Provide the [X, Y] coordinate of the cell's center where the given text is located.  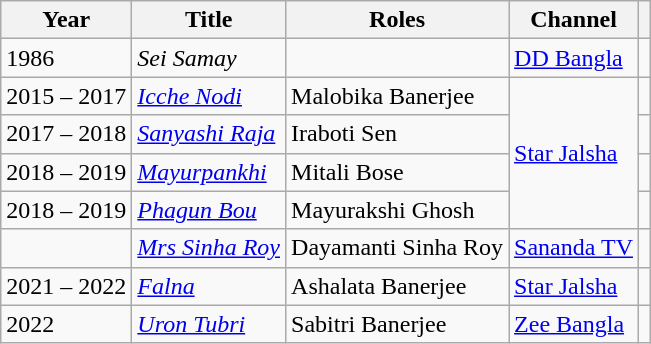
Zee Bangla [574, 324]
Roles [398, 20]
DD Bangla [574, 58]
Year [66, 20]
2022 [66, 324]
Sananda TV [574, 248]
Dayamanti Sinha Roy [398, 248]
2015 – 2017 [66, 96]
Ashalata Banerjee [398, 286]
Sabitri Banerjee [398, 324]
Mrs Sinha Roy [209, 248]
Falna [209, 286]
Icche Nodi [209, 96]
Channel [574, 20]
Iraboti Sen [398, 134]
Mitali Bose [398, 172]
2017 – 2018 [66, 134]
1986 [66, 58]
Sanyashi Raja [209, 134]
Uron Tubri [209, 324]
Title [209, 20]
Mayurpankhi [209, 172]
Sei Samay [209, 58]
2021 – 2022 [66, 286]
Malobika Banerjee [398, 96]
Phagun Bou [209, 210]
Mayurakshi Ghosh [398, 210]
